Determine the [x, y] coordinate at the center of the cell enclosing the given text.  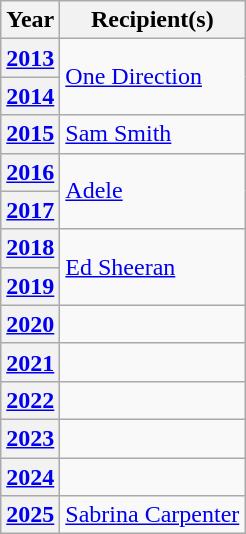
Sam Smith [152, 134]
2016 [30, 172]
Recipient(s) [152, 20]
2023 [30, 438]
2021 [30, 362]
2022 [30, 400]
2024 [30, 477]
Year [30, 20]
2025 [30, 515]
2017 [30, 210]
Ed Sheeran [152, 267]
2020 [30, 324]
2013 [30, 58]
2014 [30, 96]
2019 [30, 286]
Adele [152, 191]
One Direction [152, 77]
2015 [30, 134]
Sabrina Carpenter [152, 515]
2018 [30, 248]
